From the cell containing the given text, extract its center point as (x, y) coordinate. 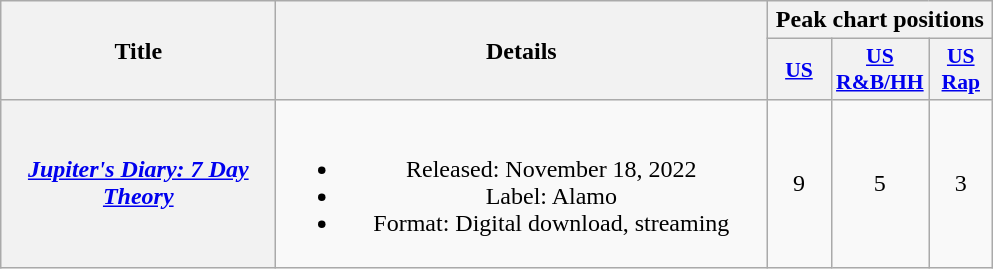
US (799, 70)
Peak chart positions (880, 20)
US R&B/HH (880, 70)
Jupiter's Diary: 7 Day Theory (138, 184)
US Rap (961, 70)
9 (799, 184)
Released: November 18, 2022Label: AlamoFormat: Digital download, streaming (522, 184)
5 (880, 184)
Title (138, 50)
3 (961, 184)
Details (522, 50)
